Determine the (X, Y) coordinate at the center of the cell enclosing the given text.  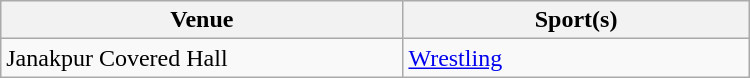
Venue (202, 20)
Wrestling (576, 58)
Sport(s) (576, 20)
Janakpur Covered Hall (202, 58)
